Output the (X, Y) coordinate of the center of the cell containing the given text.  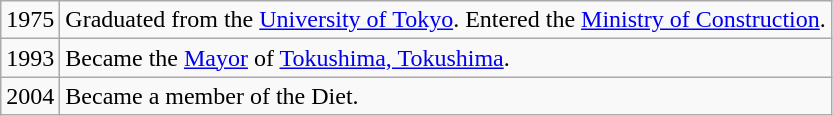
Became the Mayor of Tokushima, Tokushima. (446, 58)
2004 (30, 96)
Graduated from the University of Tokyo. Entered the Ministry of Construction. (446, 20)
1975 (30, 20)
Became a member of the Diet. (446, 96)
1993 (30, 58)
